Pinpoint the cell where the given text exists, returning its [x, y] midpoint coordinate. 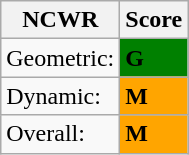
Score [154, 20]
Overall: [60, 134]
NCWR [60, 20]
Geometric: [60, 58]
Dynamic: [60, 96]
G [154, 58]
